Detect which cell encompasses the target text, then output its (x, y) center coordinate. 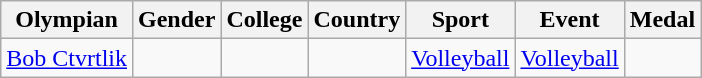
Sport (460, 20)
College (264, 20)
Olympian (67, 20)
Bob Ctvrtlik (67, 58)
Medal (662, 20)
Event (570, 20)
Gender (176, 20)
Country (357, 20)
